Locate the cell with the specified text and output its [x, y] center coordinate. 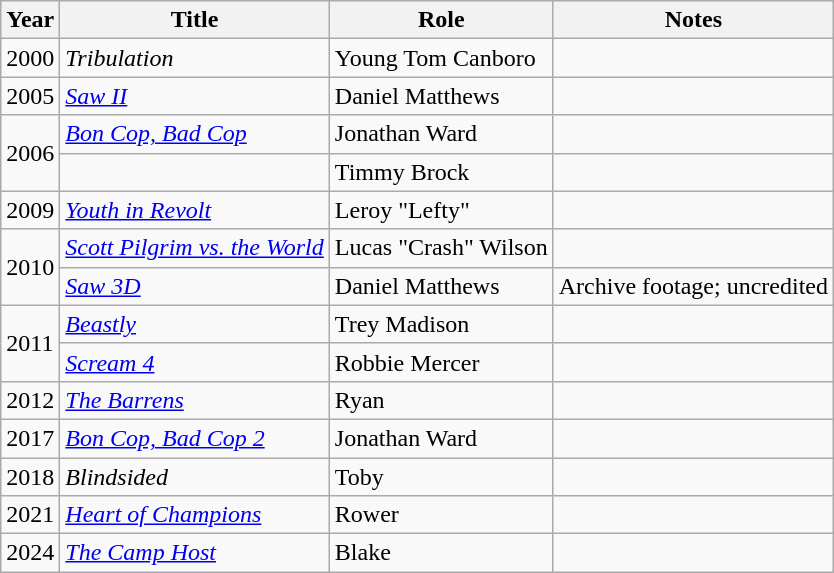
2005 [30, 96]
Year [30, 20]
2024 [30, 553]
2011 [30, 343]
Saw 3D [195, 286]
2006 [30, 153]
Bon Cop, Bad Cop 2 [195, 438]
2009 [30, 210]
Leroy "Lefty" [441, 210]
2010 [30, 267]
Trey Madison [441, 324]
Bon Cop, Bad Cop [195, 134]
Notes [693, 20]
2012 [30, 400]
2018 [30, 477]
Timmy Brock [441, 172]
The Camp Host [195, 553]
2017 [30, 438]
Title [195, 20]
2021 [30, 515]
Heart of Champions [195, 515]
Ryan [441, 400]
Saw II [195, 96]
Beastly [195, 324]
Robbie Mercer [441, 362]
Lucas "Crash" Wilson [441, 248]
Youth in Revolt [195, 210]
The Barrens [195, 400]
Toby [441, 477]
Scott Pilgrim vs. the World [195, 248]
Archive footage; uncredited [693, 286]
Role [441, 20]
Rower [441, 515]
Scream 4 [195, 362]
Young Tom Canboro [441, 58]
Blake [441, 553]
Tribulation [195, 58]
Blindsided [195, 477]
2000 [30, 58]
